Identify which cell holds the provided text, then report its (X, Y) central coordinate. 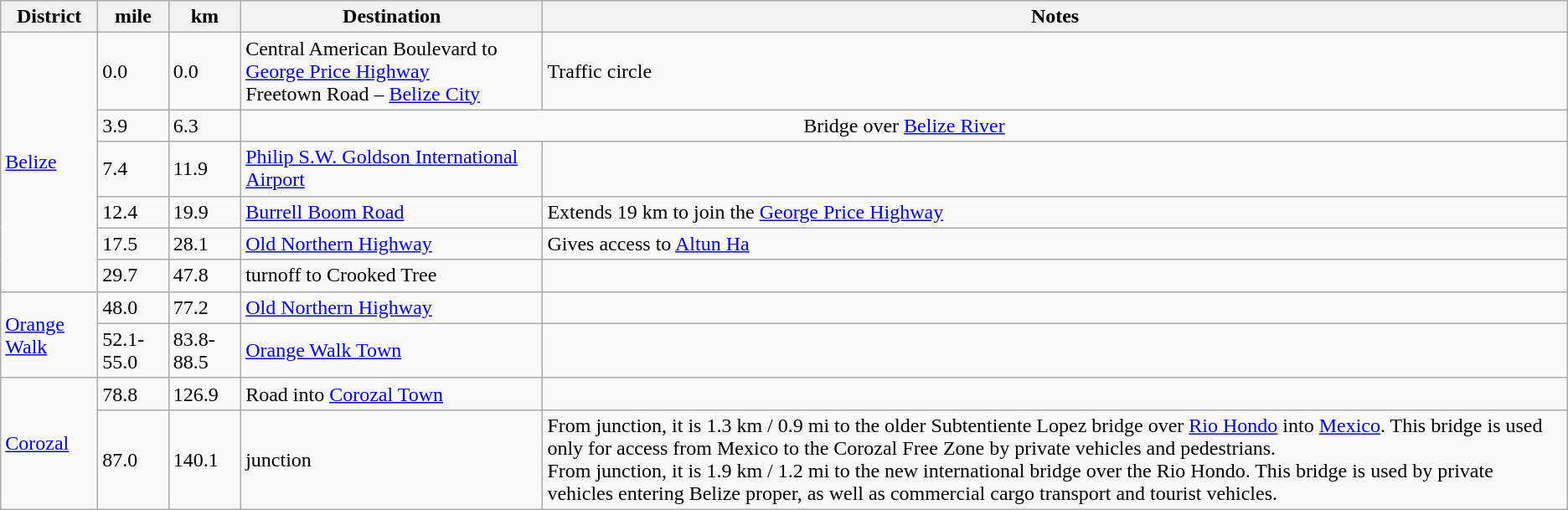
140.1 (204, 459)
19.9 (204, 212)
Traffic circle (1055, 71)
7.4 (134, 169)
83.8-88.5 (204, 350)
28.1 (204, 244)
87.0 (134, 459)
Orange Walk Town (392, 350)
Road into Corozal Town (392, 394)
Orange Walk (49, 335)
47.8 (204, 276)
Notes (1055, 17)
District (49, 17)
6.3 (204, 126)
mile (134, 17)
Central American Boulevard to George Price Highway Freetown Road – Belize City (392, 71)
78.8 (134, 394)
52.1-55.0 (134, 350)
48.0 (134, 307)
Gives access to Altun Ha (1055, 244)
km (204, 17)
Corozal (49, 444)
Belize (49, 162)
17.5 (134, 244)
29.7 (134, 276)
Burrell Boom Road (392, 212)
Extends 19 km to join the George Price Highway (1055, 212)
3.9 (134, 126)
Destination (392, 17)
Philip S.W. Goldson International Airport (392, 169)
77.2 (204, 307)
turnoff to Crooked Tree (392, 276)
Bridge over Belize River (905, 126)
126.9 (204, 394)
11.9 (204, 169)
junction (392, 459)
12.4 (134, 212)
